For the text-containing cell, return its midpoint in (X, Y) coordinate format. 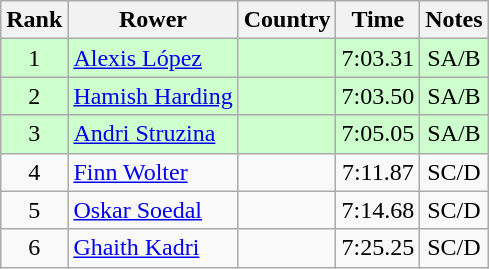
Andri Struzina (153, 134)
1 (34, 58)
Country (287, 20)
6 (34, 248)
Notes (454, 20)
Finn Wolter (153, 172)
Oskar Soedal (153, 210)
Hamish Harding (153, 96)
Time (378, 20)
7:14.68 (378, 210)
2 (34, 96)
7:03.31 (378, 58)
5 (34, 210)
4 (34, 172)
Rank (34, 20)
7:25.25 (378, 248)
Rower (153, 20)
7:05.05 (378, 134)
7:03.50 (378, 96)
Ghaith Kadri (153, 248)
7:11.87 (378, 172)
Alexis López (153, 58)
3 (34, 134)
